Output the (X, Y) coordinate of the center of the cell containing the given text.  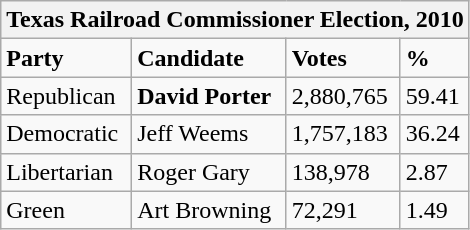
Democratic (66, 134)
138,978 (343, 172)
Libertarian (66, 172)
Candidate (209, 58)
2,880,765 (343, 96)
2.87 (434, 172)
Party (66, 58)
Green (66, 210)
Votes (343, 58)
Republican (66, 96)
59.41 (434, 96)
72,291 (343, 210)
1,757,183 (343, 134)
Texas Railroad Commissioner Election, 2010 (236, 20)
Art Browning (209, 210)
36.24 (434, 134)
David Porter (209, 96)
% (434, 58)
1.49 (434, 210)
Jeff Weems (209, 134)
Roger Gary (209, 172)
